Extract the (X, Y) coordinate from the center of the cell holding the provided text.  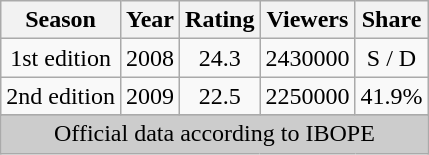
Official data according to IBOPE (214, 134)
24.3 (220, 58)
Rating (220, 20)
2430000 (308, 58)
Year (150, 20)
41.9% (392, 96)
Viewers (308, 20)
1st edition (61, 58)
Share (392, 20)
2nd edition (61, 96)
2008 (150, 58)
2250000 (308, 96)
Season (61, 20)
S / D (392, 58)
2009 (150, 96)
22.5 (220, 96)
